For the text-containing cell, return its midpoint in (x, y) coordinate format. 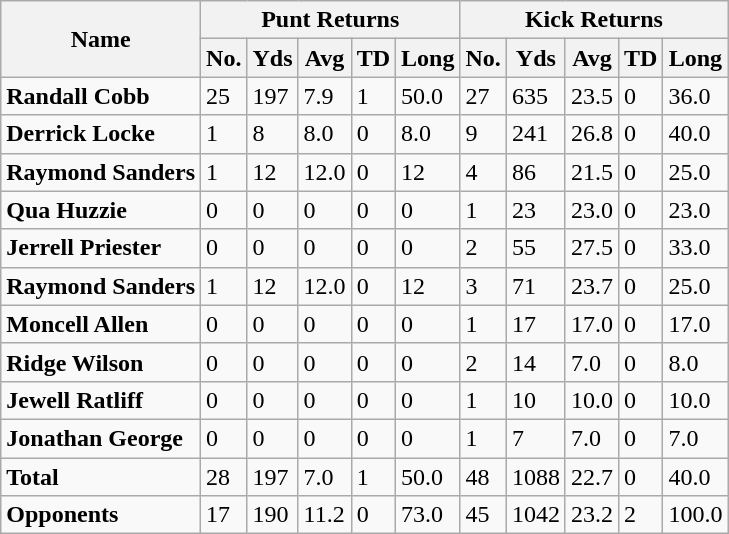
190 (272, 515)
241 (536, 134)
Punt Returns (330, 20)
23.5 (592, 96)
23.7 (592, 286)
71 (536, 286)
22.7 (592, 477)
9 (483, 134)
1088 (536, 477)
33.0 (696, 248)
Ridge Wilson (101, 362)
3 (483, 286)
Derrick Locke (101, 134)
Total (101, 477)
Opponents (101, 515)
Kick Returns (594, 20)
23 (536, 210)
Qua Huzzie (101, 210)
23.2 (592, 515)
11.2 (324, 515)
86 (536, 172)
8 (272, 134)
21.5 (592, 172)
28 (224, 477)
1042 (536, 515)
27 (483, 96)
45 (483, 515)
100.0 (696, 515)
7 (536, 438)
10 (536, 400)
635 (536, 96)
25 (224, 96)
Name (101, 39)
Jerrell Priester (101, 248)
14 (536, 362)
73.0 (428, 515)
27.5 (592, 248)
4 (483, 172)
7.9 (324, 96)
Jewell Ratliff (101, 400)
36.0 (696, 96)
55 (536, 248)
Moncell Allen (101, 324)
26.8 (592, 134)
Randall Cobb (101, 96)
Jonathan George (101, 438)
48 (483, 477)
